From the cell containing the given text, extract its center point as (X, Y) coordinate. 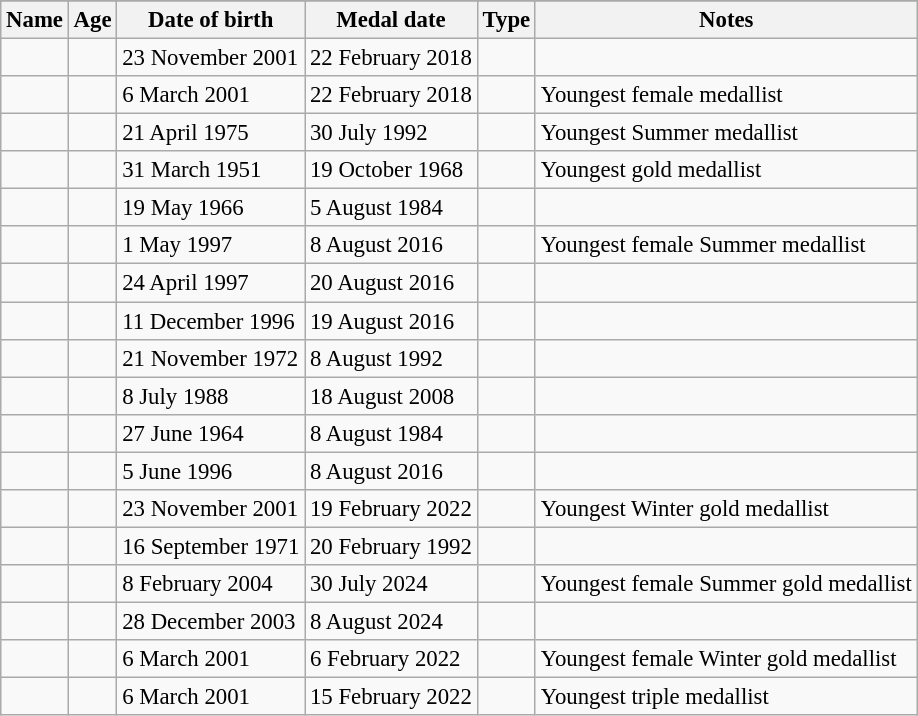
5 June 1996 (211, 471)
Youngest female Summer gold medallist (726, 584)
Youngest female Summer medallist (726, 245)
11 December 1996 (211, 321)
21 November 1972 (211, 358)
21 April 1975 (211, 133)
19 February 2022 (392, 509)
Youngest Winter gold medallist (726, 509)
8 February 2004 (211, 584)
8 August 2024 (392, 621)
Medal date (392, 20)
Age (92, 20)
16 September 1971 (211, 546)
Notes (726, 20)
19 October 1968 (392, 170)
Youngest gold medallist (726, 170)
1 May 1997 (211, 245)
30 July 1992 (392, 133)
15 February 2022 (392, 697)
27 June 1964 (211, 433)
19 August 2016 (392, 321)
24 April 1997 (211, 283)
Type (506, 20)
Name (35, 20)
8 July 1988 (211, 396)
Youngest female medallist (726, 95)
6 February 2022 (392, 659)
Youngest triple medallist (726, 697)
Youngest Summer medallist (726, 133)
30 July 2024 (392, 584)
Youngest female Winter gold medallist (726, 659)
18 August 2008 (392, 396)
8 August 1992 (392, 358)
5 August 1984 (392, 208)
31 March 1951 (211, 170)
20 February 1992 (392, 546)
8 August 1984 (392, 433)
19 May 1966 (211, 208)
Date of birth (211, 20)
20 August 2016 (392, 283)
28 December 2003 (211, 621)
